Detect which cell encompasses the target text, then output its (X, Y) center coordinate. 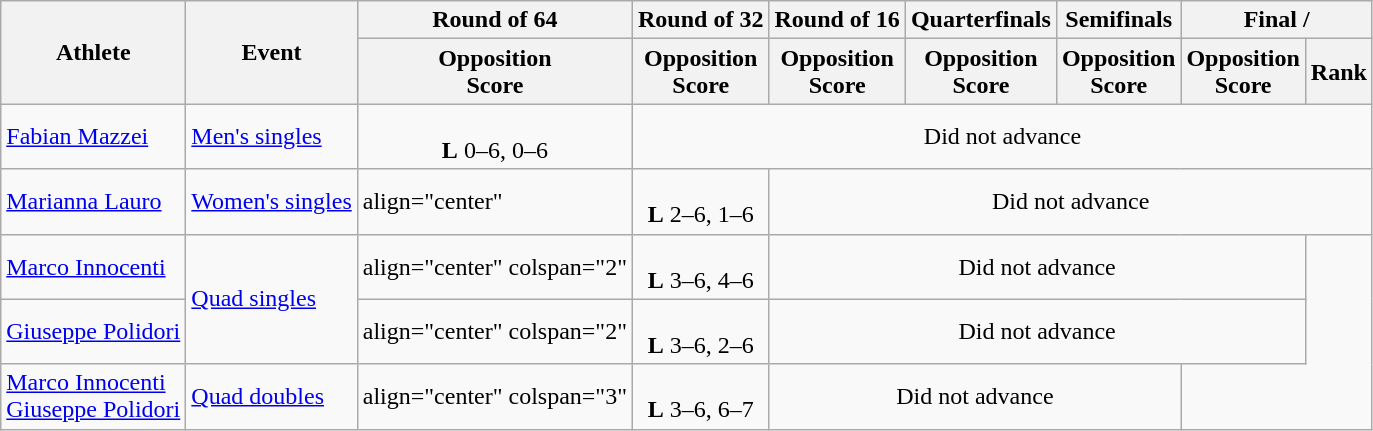
Marianna Lauro (94, 202)
Marco Innocenti (94, 266)
Quad singles (272, 299)
Event (272, 52)
Round of 32 (701, 20)
Quad doubles (272, 396)
Round of 16 (837, 20)
align="center" colspan="3" (494, 396)
L 0–6, 0–6 (494, 136)
Marco InnocentiGiuseppe Polidori (94, 396)
L 3–6, 6–7 (701, 396)
Men's singles (272, 136)
Fabian Mazzei (94, 136)
L 3–6, 4–6 (701, 266)
Final / (1277, 20)
Giuseppe Polidori (94, 332)
L 3–6, 2–6 (701, 332)
L 2–6, 1–6 (701, 202)
Women's singles (272, 202)
Semifinals (1118, 20)
Rank (1338, 72)
align="center" (494, 202)
Quarterfinals (980, 20)
Athlete (94, 52)
Round of 64 (494, 20)
